Output the (X, Y) coordinate of the center of the cell containing the given text.  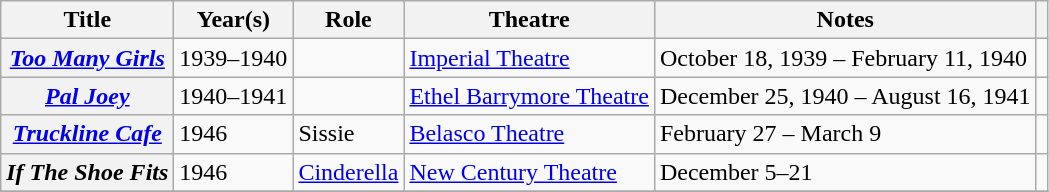
Title (88, 20)
Theatre (530, 20)
February 27 – March 9 (845, 134)
1939–1940 (234, 58)
Ethel Barrymore Theatre (530, 96)
December 25, 1940 – August 16, 1941 (845, 96)
Role (348, 20)
New Century Theatre (530, 172)
Year(s) (234, 20)
December 5–21 (845, 172)
Truckline Cafe (88, 134)
Notes (845, 20)
Sissie (348, 134)
Belasco Theatre (530, 134)
Imperial Theatre (530, 58)
1940–1941 (234, 96)
Too Many Girls (88, 58)
Pal Joey (88, 96)
If The Shoe Fits (88, 172)
Cinderella (348, 172)
October 18, 1939 – February 11, 1940 (845, 58)
